Identify which cell holds the provided text, then report its (x, y) central coordinate. 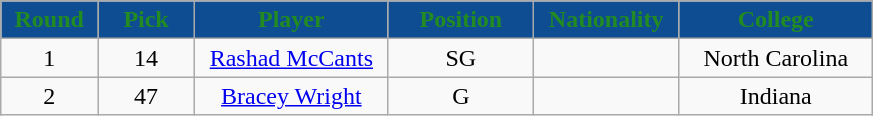
47 (146, 96)
Bracey Wright (291, 96)
Player (291, 20)
Rashad McCants (291, 58)
2 (50, 96)
Pick (146, 20)
Nationality (606, 20)
Round (50, 20)
G (460, 96)
14 (146, 58)
Indiana (776, 96)
North Carolina (776, 58)
1 (50, 58)
SG (460, 58)
College (776, 20)
Position (460, 20)
